Locate the cell with the specified text and output its [x, y] center coordinate. 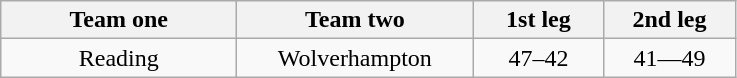
Team one [119, 20]
Wolverhampton [355, 58]
47–42 [538, 58]
41—49 [670, 58]
Reading [119, 58]
1st leg [538, 20]
Team two [355, 20]
2nd leg [670, 20]
